Search for the cell housing the specified text and yield its [X, Y] center coordinate. 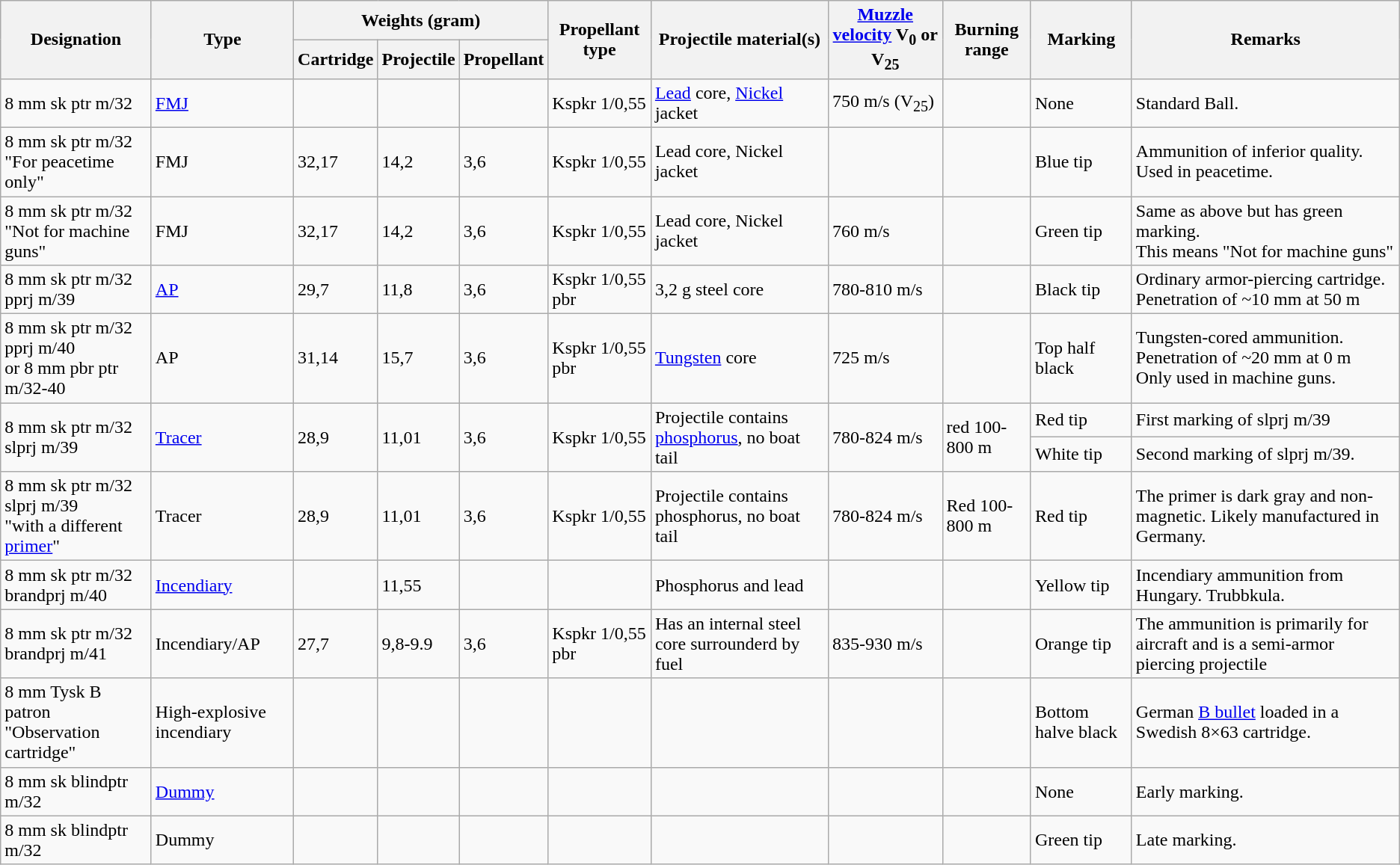
Black tip [1081, 290]
27,7 [336, 644]
Standard Ball. [1265, 103]
8 mm sk ptr m/32 slprj m/39 [76, 437]
Early marking. [1265, 791]
Blue tip [1081, 161]
8 mm sk ptr m/32 [76, 103]
750 m/s (V25) [885, 103]
Yellow tip [1081, 585]
Top half black [1081, 359]
Bottom halve black [1081, 722]
Ordinary armor-piercing cartridge. Penetration of ~10 mm at 50 m [1265, 290]
8 mm sk ptr m/32 pprj m/40or 8 mm pbr ptr m/32-40 [76, 359]
3,2 g steel core [739, 290]
15,7 [419, 359]
Has an internal steel core surrounderd by fuel [739, 644]
725 m/s [885, 359]
German B bullet loaded in a Swedish 8×63 cartridge. [1265, 722]
780-810 m/s [885, 290]
8 mm sk ptr m/32"Not for machine guns" [76, 230]
Late marking. [1265, 840]
Marking [1081, 40]
Remarks [1265, 40]
Same as above but has green marking.This means "Not for machine guns" [1265, 230]
8 mm sk ptr m/32 brandprj m/41 [76, 644]
The primer is dark gray and non-magnetic. Likely manufactured in Germany. [1265, 516]
Red 100-800 m [986, 516]
Incendiary ammunition from Hungary. Trubbkula. [1265, 585]
First marking of slprj m/39 [1265, 420]
8 mm sk ptr m/32 slprj m/39"with a different primer" [76, 516]
8 mm sk ptr m/32 brandprj m/40 [76, 585]
Ammunition of inferior quality.Used in peacetime. [1265, 161]
Propellant type [600, 40]
11,55 [419, 585]
Tungsten core [739, 359]
9,8-9.9 [419, 644]
Phosphorus and lead [739, 585]
Type [222, 40]
Incendiary [222, 585]
Orange tip [1081, 644]
Second marking of slprj m/39. [1265, 455]
Tungsten-cored ammunition. Penetration of ~20 mm at 0 mOnly used in machine guns. [1265, 359]
29,7 [336, 290]
11,8 [419, 290]
Propellant [504, 59]
Burning range [986, 40]
8 mm Tysk B patron"Observation cartridge" [76, 722]
The ammunition is primarily for aircraft and is a semi-armor piercing projectile [1265, 644]
8 mm sk ptr m/32"For peacetime only" [76, 161]
835-930 m/s [885, 644]
Projectile [419, 59]
Projectile material(s) [739, 40]
31,14 [336, 359]
High-explosive incendiary [222, 722]
White tip [1081, 455]
Muzzle velocity V0 or V25 [885, 40]
8 mm sk ptr m/32 pprj m/39 [76, 290]
Cartridge [336, 59]
Designation [76, 40]
Weights (gram) [421, 20]
red 100-800 m [986, 437]
Incendiary/AP [222, 644]
760 m/s [885, 230]
